Search for the cell housing the specified text and yield its [X, Y] center coordinate. 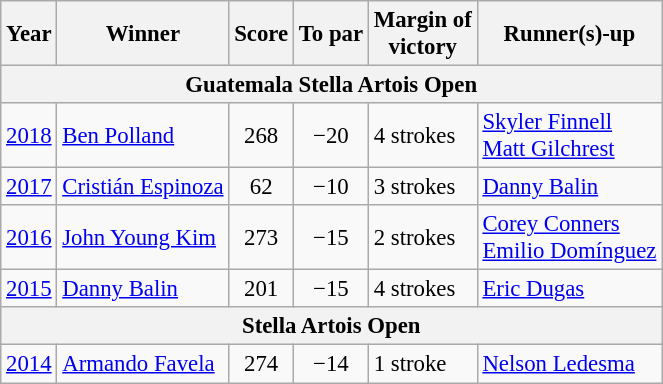
−10 [330, 187]
To par [330, 34]
−14 [330, 364]
Winner [143, 34]
Armando Favela [143, 364]
Eric Dugas [570, 289]
2016 [29, 238]
Ben Polland [143, 136]
Skyler Finnell Matt Gilchrest [570, 136]
Stella Artois Open [332, 327]
274 [262, 364]
Year [29, 34]
268 [262, 136]
2017 [29, 187]
Nelson Ledesma [570, 364]
2 strokes [422, 238]
−20 [330, 136]
2018 [29, 136]
1 stroke [422, 364]
273 [262, 238]
201 [262, 289]
Guatemala Stella Artois Open [332, 85]
Cristián Espinoza [143, 187]
John Young Kim [143, 238]
Score [262, 34]
Runner(s)-up [570, 34]
3 strokes [422, 187]
Corey Conners Emilio Domínguez [570, 238]
62 [262, 187]
Margin ofvictory [422, 34]
2014 [29, 364]
2015 [29, 289]
